Find where the given text appears and provide that cell's center as (x, y) coordinate. 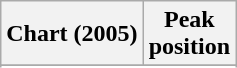
Chart (2005) (72, 34)
Peakposition (189, 34)
